From the cell containing the given text, extract its center point as [x, y] coordinate. 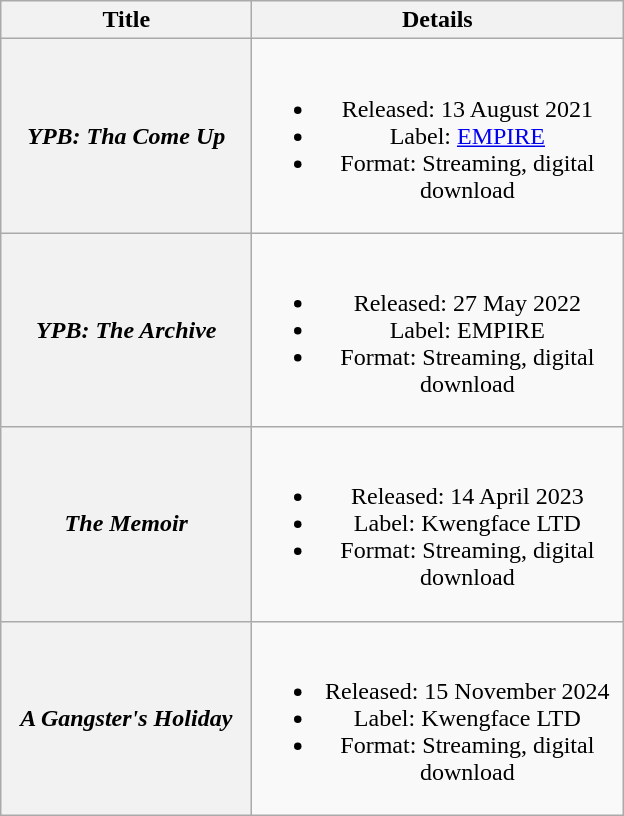
The Memoir [126, 524]
Released: 13 August 2021Label: EMPIREFormat: Streaming, digital download [438, 136]
YPB: Tha Come Up [126, 136]
A Gangster's Holiday [126, 718]
Details [438, 20]
Released: 14 April 2023Label: Kwengface LTDFormat: Streaming, digital download [438, 524]
Released: 27 May 2022Label: EMPIREFormat: Streaming, digital download [438, 330]
YPB: The Archive [126, 330]
Released: 15 November 2024Label: Kwengface LTDFormat: Streaming, digital download [438, 718]
Title [126, 20]
